Locate the cell with the specified text and output its (x, y) center coordinate. 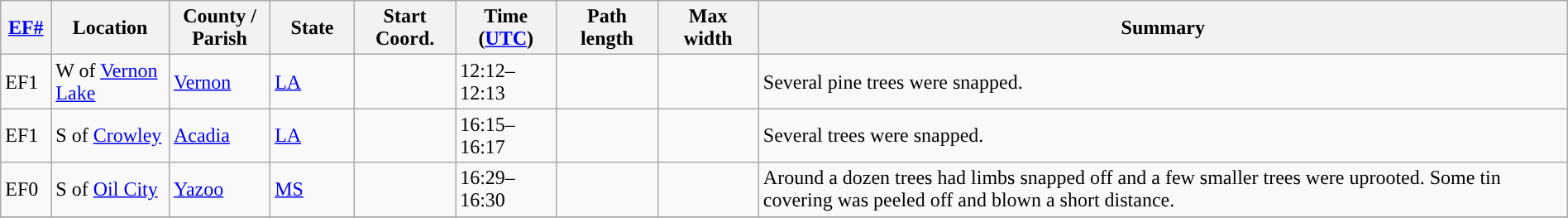
Several trees were snapped. (1163, 136)
12:12–12:13 (506, 81)
Max width (708, 28)
Yazoo (219, 189)
S of Oil City (111, 189)
Several pine trees were snapped. (1163, 81)
County / Parish (219, 28)
Time (UTC) (506, 28)
State (313, 28)
EF0 (26, 189)
Around a dozen trees had limbs snapped off and a few smaller trees were uprooted. Some tin covering was peeled off and blown a short distance. (1163, 189)
Acadia (219, 136)
MS (313, 189)
16:15–16:17 (506, 136)
16:29–16:30 (506, 189)
Summary (1163, 28)
Path length (607, 28)
Location (111, 28)
Vernon (219, 81)
W of Vernon Lake (111, 81)
EF# (26, 28)
S of Crowley (111, 136)
Start Coord. (404, 28)
